Pinpoint the cell where the given text exists, returning its [x, y] midpoint coordinate. 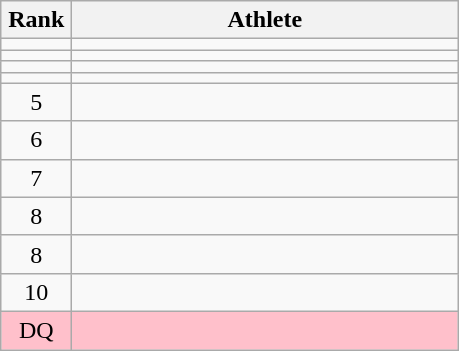
Rank [36, 20]
10 [36, 292]
5 [36, 102]
DQ [36, 330]
6 [36, 140]
7 [36, 178]
Athlete [265, 20]
